Detect which cell encompasses the target text, then output its [X, Y] center coordinate. 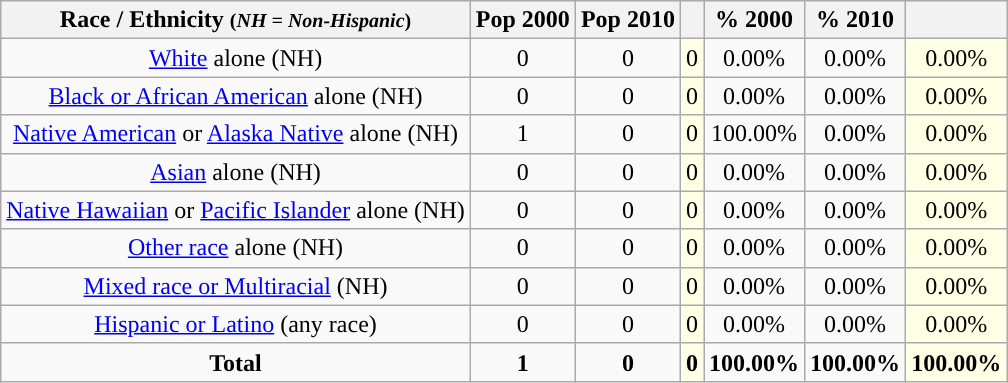
Pop 2010 [628, 20]
Mixed race or Multiracial (NH) [236, 286]
Pop 2000 [522, 20]
Total [236, 362]
Race / Ethnicity (NH = Non-Hispanic) [236, 20]
White alone (NH) [236, 58]
Native American or Alaska Native alone (NH) [236, 134]
Asian alone (NH) [236, 172]
Other race alone (NH) [236, 248]
Native Hawaiian or Pacific Islander alone (NH) [236, 210]
Black or African American alone (NH) [236, 96]
% 2010 [856, 20]
Hispanic or Latino (any race) [236, 324]
% 2000 [754, 20]
